Identify which cell holds the provided text, then report its [x, y] central coordinate. 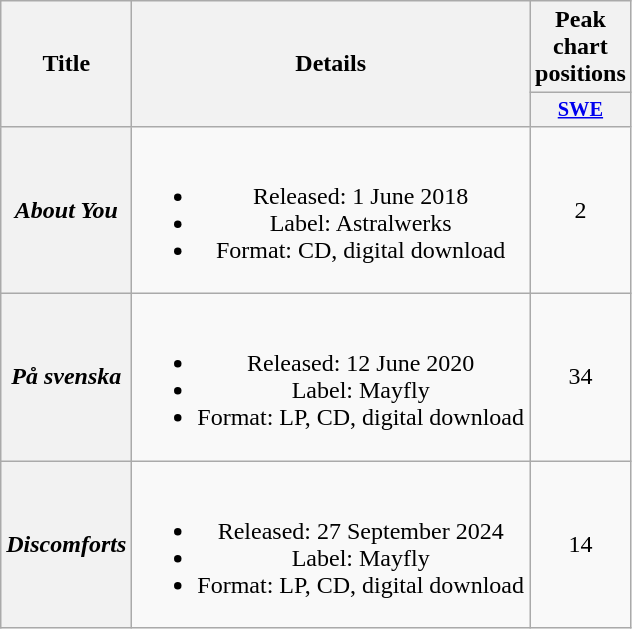
Details [331, 64]
Title [66, 64]
Peak chart positions [581, 47]
About You [66, 210]
SWE [581, 110]
14 [581, 544]
34 [581, 378]
2 [581, 210]
Released: 12 June 2020Label: MayflyFormat: LP, CD, digital download [331, 378]
På svenska [66, 378]
Released: 27 September 2024Label: MayflyFormat: LP, CD, digital download [331, 544]
Discomforts [66, 544]
Released: 1 June 2018Label: AstralwerksFormat: CD, digital download [331, 210]
